Pinpoint the cell where the given text exists, returning its [X, Y] midpoint coordinate. 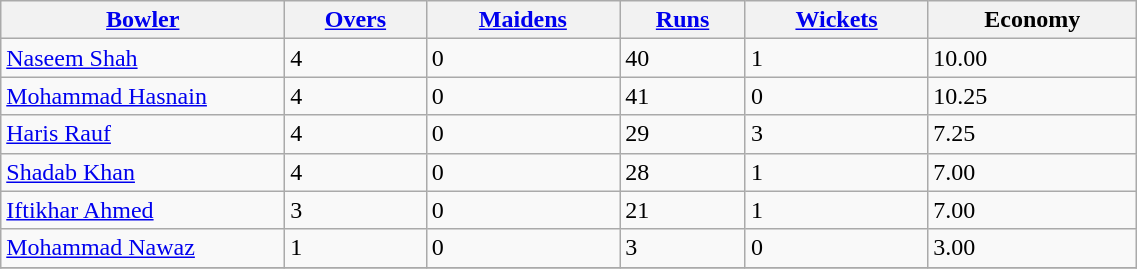
28 [683, 172]
Bowler [143, 20]
21 [683, 210]
Iftikhar Ahmed [143, 210]
7.25 [1032, 134]
40 [683, 58]
Economy [1032, 20]
Haris Rauf [143, 134]
Shadab Khan [143, 172]
10.25 [1032, 96]
Wickets [836, 20]
41 [683, 96]
3.00 [1032, 248]
Maidens [523, 20]
10.00 [1032, 58]
29 [683, 134]
Overs [356, 20]
Naseem Shah [143, 58]
Mohammad Hasnain [143, 96]
Runs [683, 20]
Mohammad Nawaz [143, 248]
